For the text-containing cell, return its midpoint in [X, Y] coordinate format. 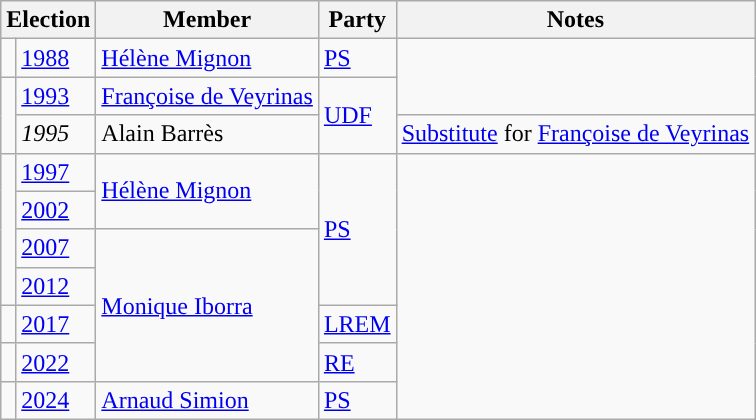
Notes [576, 20]
Françoise de Veyrinas [208, 96]
1997 [56, 172]
RE [357, 362]
2007 [56, 248]
2012 [56, 286]
1988 [56, 58]
2017 [56, 324]
Monique Iborra [208, 305]
Substitute for Françoise de Veyrinas [576, 134]
Party [357, 20]
LREM [357, 324]
Member [208, 20]
1993 [56, 96]
2024 [56, 400]
2002 [56, 210]
Arnaud Simion [208, 400]
2022 [56, 362]
1995 [56, 134]
Election [48, 20]
Alain Barrès [208, 134]
UDF [357, 115]
